Return the [X, Y] coordinate for the center point of the cell that contains the specified text.  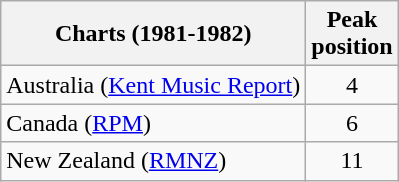
Canada (RPM) [154, 123]
6 [352, 123]
Peakposition [352, 34]
Australia (Kent Music Report) [154, 85]
New Zealand (RMNZ) [154, 161]
Charts (1981-1982) [154, 34]
11 [352, 161]
4 [352, 85]
